Find where the given text appears and provide that cell's center as (X, Y) coordinate. 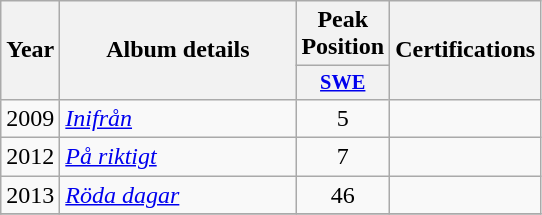
Album details (178, 50)
7 (343, 157)
SWE (343, 83)
Inifrån (178, 118)
5 (343, 118)
2013 (30, 195)
46 (343, 195)
Certifications (466, 50)
Year (30, 50)
Peak Position (343, 34)
På riktigt (178, 157)
2012 (30, 157)
2009 (30, 118)
Röda dagar (178, 195)
